Find where the given text appears and provide that cell's center as (x, y) coordinate. 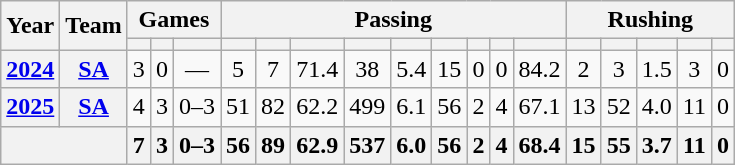
— (196, 69)
2024 (30, 69)
Team (94, 26)
Passing (394, 20)
89 (274, 145)
52 (618, 107)
67.1 (540, 107)
84.2 (540, 69)
3.7 (656, 145)
537 (368, 145)
6.0 (412, 145)
38 (368, 69)
55 (618, 145)
2025 (30, 107)
62.2 (318, 107)
6.1 (412, 107)
82 (274, 107)
5 (238, 69)
1.5 (656, 69)
Year (30, 26)
13 (584, 107)
68.4 (540, 145)
Games (174, 20)
62.9 (318, 145)
71.4 (318, 69)
4.0 (656, 107)
51 (238, 107)
5.4 (412, 69)
499 (368, 107)
Rushing (650, 20)
